Determine the [x, y] coordinate at the center of the cell enclosing the given text.  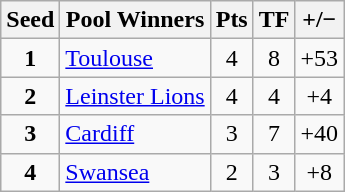
+/− [320, 20]
Toulouse [135, 58]
Pool Winners [135, 20]
+4 [320, 96]
+40 [320, 134]
Pts [232, 20]
Leinster Lions [135, 96]
TF [274, 20]
Seed [30, 20]
+8 [320, 172]
7 [274, 134]
+53 [320, 58]
Swansea [135, 172]
1 [30, 58]
Cardiff [135, 134]
8 [274, 58]
